Scan for the cell matching the given text and deliver its (X, Y) coordinate at center. 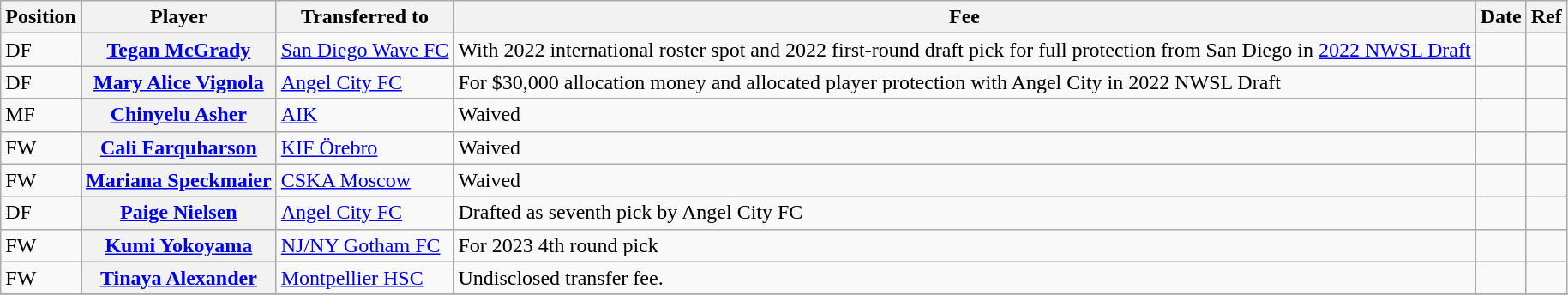
Transferred to (365, 17)
For $30,000 allocation money and allocated player protection with Angel City in 2022 NWSL Draft (964, 82)
Tegan McGrady (178, 50)
Position (41, 17)
With 2022 international roster spot and 2022 first-round draft pick for full protection from San Diego in 2022 NWSL Draft (964, 50)
Player (178, 17)
Ref (1547, 17)
Date (1500, 17)
CSKA Moscow (365, 180)
Cali Farquharson (178, 147)
KIF Örebro (365, 147)
NJ/NY Gotham FC (365, 245)
Drafted as seventh pick by Angel City FC (964, 213)
AIK (365, 115)
San Diego Wave FC (365, 50)
Mary Alice Vignola (178, 82)
Fee (964, 17)
Paige Nielsen (178, 213)
For 2023 4th round pick (964, 245)
MF (41, 115)
Kumi Yokoyama (178, 245)
Mariana Speckmaier (178, 180)
Tinaya Alexander (178, 278)
Montpellier HSC (365, 278)
Chinyelu Asher (178, 115)
Undisclosed transfer fee. (964, 278)
